Search for the cell housing the specified text and yield its (x, y) center coordinate. 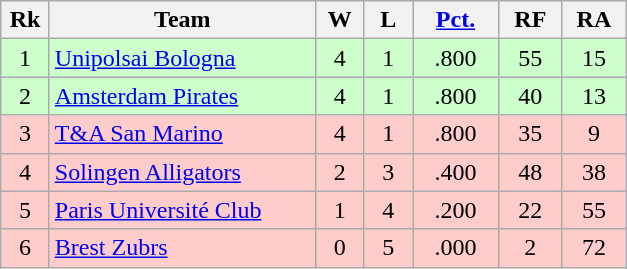
13 (594, 96)
Paris Université Club (182, 210)
Pct. (455, 20)
RF (531, 20)
Amsterdam Pirates (182, 96)
9 (594, 134)
Rk (26, 20)
40 (531, 96)
Solingen Alligators (182, 172)
15 (594, 58)
.000 (455, 248)
Unipolsai Bologna (182, 58)
Brest Zubrs (182, 248)
RA (594, 20)
72 (594, 248)
T&A San Marino (182, 134)
L (388, 20)
Team (182, 20)
.200 (455, 210)
6 (26, 248)
35 (531, 134)
.400 (455, 172)
38 (594, 172)
48 (531, 172)
22 (531, 210)
0 (340, 248)
W (340, 20)
